Determine the [x, y] coordinate at the center of the cell enclosing the given text.  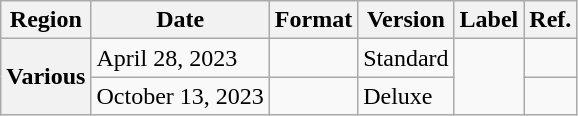
Format [313, 20]
October 13, 2023 [180, 96]
April 28, 2023 [180, 58]
Various [46, 77]
Standard [406, 58]
Ref. [550, 20]
Date [180, 20]
Deluxe [406, 96]
Version [406, 20]
Region [46, 20]
Label [489, 20]
